Locate the cell with the specified text and output its (x, y) center coordinate. 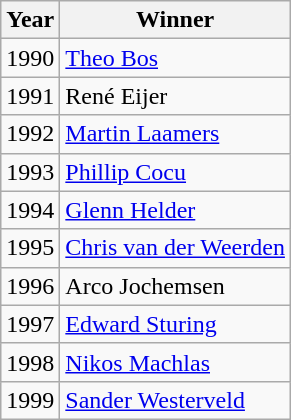
1997 (30, 324)
Phillip Cocu (176, 172)
1993 (30, 172)
René Eijer (176, 96)
Martin Laamers (176, 134)
Chris van der Weerden (176, 248)
1999 (30, 400)
1996 (30, 286)
1995 (30, 248)
1990 (30, 58)
1991 (30, 96)
Edward Sturing (176, 324)
Year (30, 20)
Nikos Machlas (176, 362)
Sander Westerveld (176, 400)
Theo Bos (176, 58)
1998 (30, 362)
1992 (30, 134)
Arco Jochemsen (176, 286)
Glenn Helder (176, 210)
1994 (30, 210)
Winner (176, 20)
